Locate the cell with the specified text and output its (x, y) center coordinate. 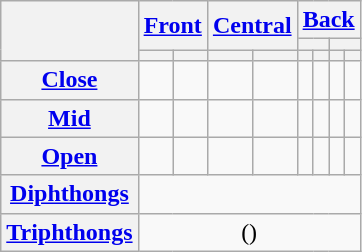
Open (70, 156)
Mid (70, 118)
Close (70, 80)
Central (252, 26)
() (249, 232)
Triphthongs (70, 232)
Back (328, 20)
Diphthongs (70, 194)
Front (172, 26)
